Determine the (X, Y) coordinate at the center of the cell enclosing the given text.  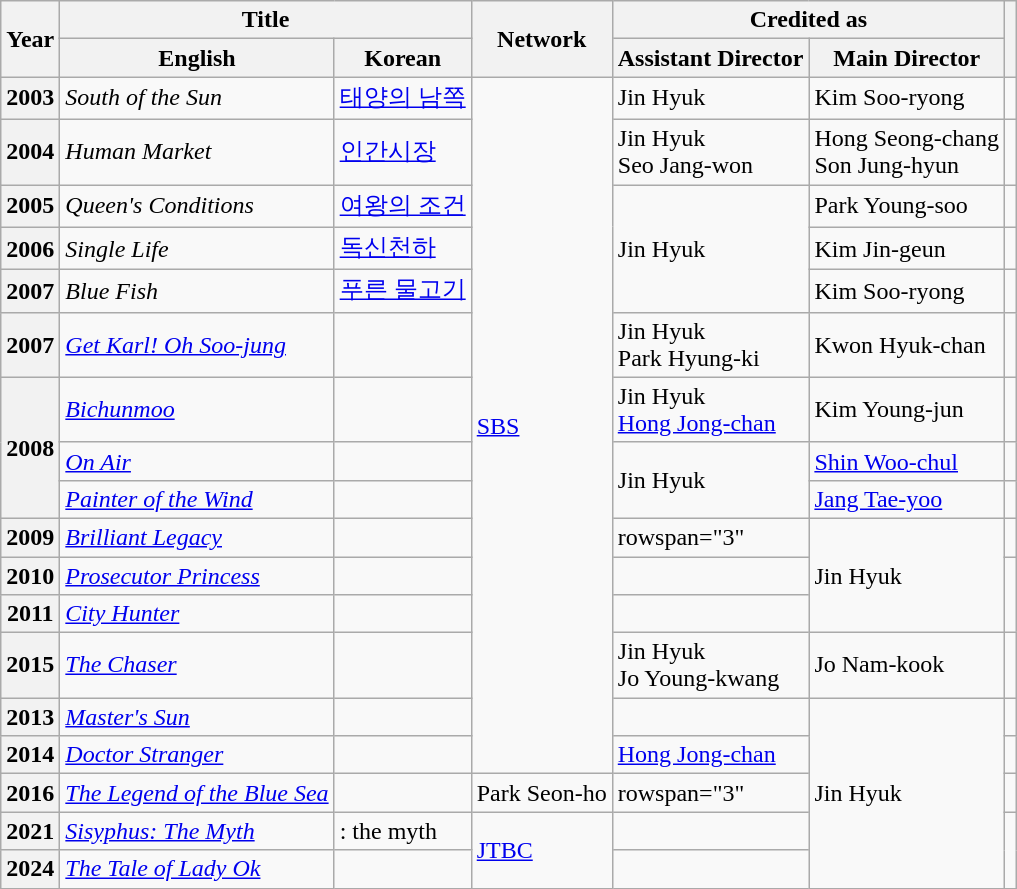
여왕의 조건 (402, 206)
Kim Young-jun (907, 410)
2006 (30, 248)
Credited as (808, 20)
Korean (402, 58)
2005 (30, 206)
Shin Woo-chul (907, 461)
Jin HyukPark Hyung-ki (710, 344)
Jin HyukHong Jong-chan (710, 410)
2014 (30, 755)
The Legend of the Blue Sea (197, 793)
Jo Nam-kook (907, 666)
Park Seon-ho (542, 793)
Bichunmoo (197, 410)
Human Market (197, 152)
Kim Jin-geun (907, 248)
English (197, 58)
2013 (30, 717)
2010 (30, 575)
Hong Jong-chan (710, 755)
Brilliant Legacy (197, 537)
Jin HyukJo Young-kwang (710, 666)
Prosecutor Princess (197, 575)
SBS (542, 426)
Kwon Hyuk-chan (907, 344)
Main Director (907, 58)
2003 (30, 98)
Jang Tae-yoo (907, 499)
Hong Seong-changSon Jung-hyun (907, 152)
2009 (30, 537)
2008 (30, 448)
푸른 물고기 (402, 292)
태양의 남쪽 (402, 98)
City Hunter (197, 614)
2024 (30, 869)
Title (266, 20)
2021 (30, 831)
Park Young-soo (907, 206)
Get Karl! Oh Soo-jung (197, 344)
인간시장 (402, 152)
2004 (30, 152)
: the myth (402, 831)
2015 (30, 666)
South of the Sun (197, 98)
Queen's Conditions (197, 206)
Single Life (197, 248)
The Chaser (197, 666)
Master's Sun (197, 717)
Jin HyukSeo Jang-won (710, 152)
독신천하 (402, 248)
On Air (197, 461)
The Tale of Lady Ok (197, 869)
Sisyphus: The Myth (197, 831)
Year (30, 39)
Blue Fish (197, 292)
2016 (30, 793)
2011 (30, 614)
Painter of the Wind (197, 499)
JTBC (542, 850)
Network (542, 39)
Doctor Stranger (197, 755)
Assistant Director (710, 58)
